Capture the cell that displays the provided text and extract its (x, y) central coordinate. 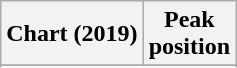
Chart (2019) (72, 34)
Peakposition (189, 34)
